Pinpoint the cell where the given text exists, returning its [x, y] midpoint coordinate. 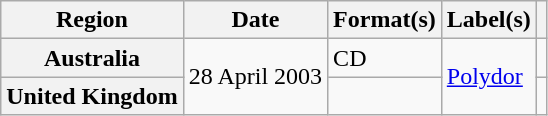
United Kingdom [92, 96]
Date [255, 20]
Label(s) [488, 20]
28 April 2003 [255, 77]
Region [92, 20]
Format(s) [385, 20]
CD [385, 58]
Australia [92, 58]
Polydor [488, 77]
